Pinpoint the cell where the given text exists, returning its (x, y) midpoint coordinate. 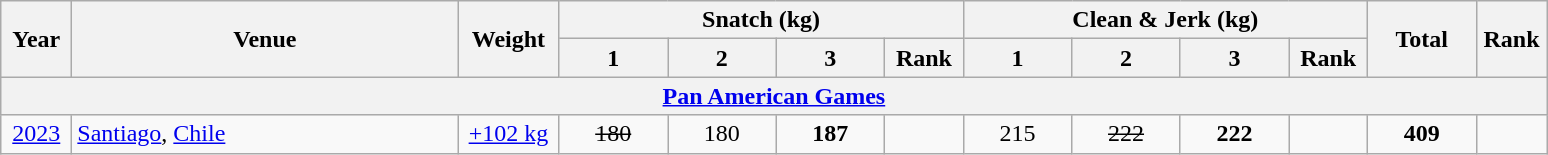
2023 (36, 134)
Pan American Games (774, 96)
Snatch (kg) (761, 20)
187 (830, 134)
+102 kg (508, 134)
Santiago, Chile (265, 134)
Total (1422, 39)
Year (36, 39)
409 (1422, 134)
Venue (265, 39)
Clean & Jerk (kg) (1165, 20)
215 (1018, 134)
Weight (508, 39)
